Return (X, Y) of the center of cell containing provided text 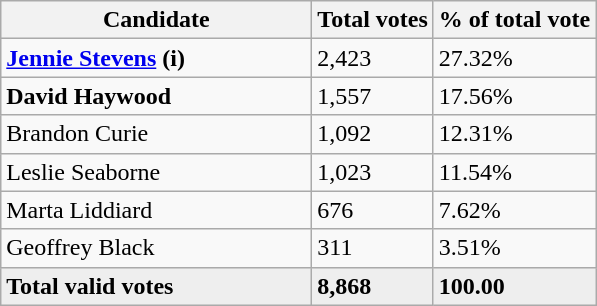
Total votes (373, 20)
Jennie Stevens (i) (156, 58)
17.56% (514, 96)
27.32% (514, 58)
David Haywood (156, 96)
Total valid votes (156, 286)
12.31% (514, 134)
7.62% (514, 210)
676 (373, 210)
1,023 (373, 172)
311 (373, 248)
Candidate (156, 20)
Leslie Seaborne (156, 172)
1,092 (373, 134)
Geoffrey Black (156, 248)
Marta Liddiard (156, 210)
100.00 (514, 286)
2,423 (373, 58)
Brandon Curie (156, 134)
11.54% (514, 172)
% of total vote (514, 20)
8,868 (373, 286)
3.51% (514, 248)
1,557 (373, 96)
